Return [X, Y] of the center of cell containing provided text 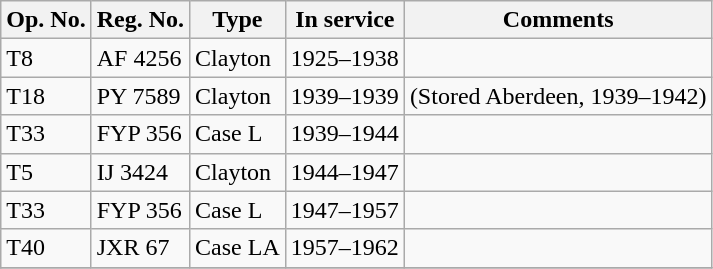
T18 [46, 96]
1939–1944 [344, 134]
Type [238, 20]
Comments [558, 20]
1944–1947 [344, 172]
T5 [46, 172]
PY 7589 [140, 96]
JXR 67 [140, 248]
T40 [46, 248]
1939–1939 [344, 96]
Op. No. [46, 20]
IJ 3424 [140, 172]
Case LA [238, 248]
1947–1957 [344, 210]
1925–1938 [344, 58]
1957–1962 [344, 248]
Reg. No. [140, 20]
(Stored Aberdeen, 1939–1942) [558, 96]
In service [344, 20]
AF 4256 [140, 58]
T8 [46, 58]
